Pinpoint the cell where the given text exists, returning its [X, Y] midpoint coordinate. 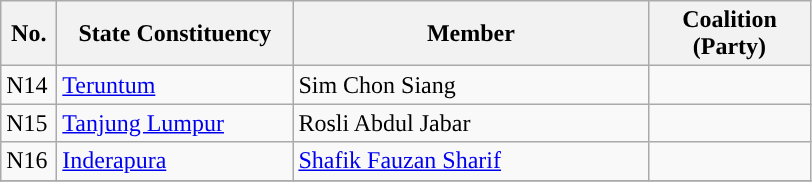
N14 [29, 85]
Teruntum [175, 85]
Member [471, 34]
Shafik Fauzan Sharif [471, 161]
N16 [29, 161]
Inderapura [175, 161]
Sim Chon Siang [471, 85]
State Constituency [175, 34]
Coalition (Party) [730, 34]
No. [29, 34]
Rosli Abdul Jabar [471, 123]
Tanjung Lumpur [175, 123]
N15 [29, 123]
